Determine the (x, y) coordinate at the center of the cell enclosing the given text.  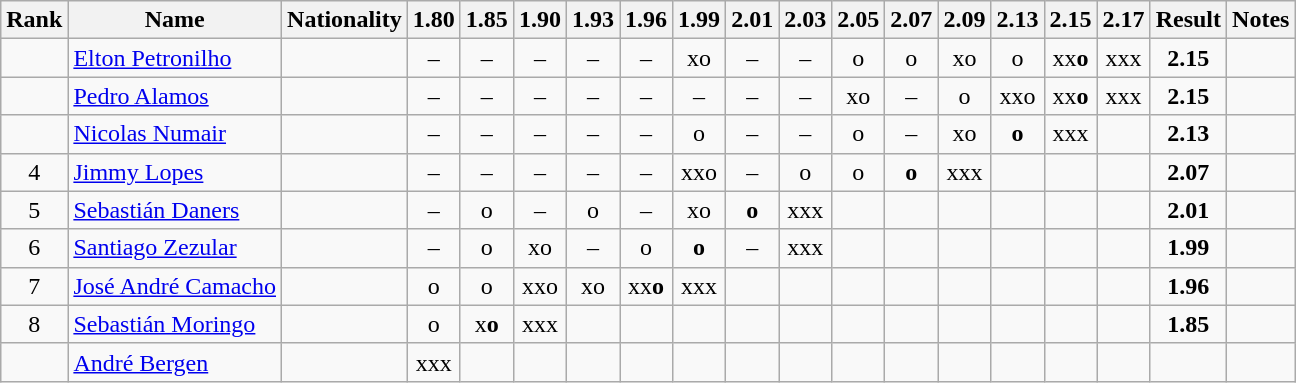
Sebastián Moringo (175, 324)
Nationality (345, 20)
8 (34, 324)
2.05 (858, 20)
1.80 (434, 20)
Nicolas Numair (175, 134)
José André Camacho (175, 286)
5 (34, 210)
Sebastián Daners (175, 210)
Jimmy Lopes (175, 172)
Result (1188, 20)
Elton Petronilho (175, 58)
André Bergen (175, 362)
Santiago Zezular (175, 248)
2.17 (1124, 20)
Rank (34, 20)
1.93 (592, 20)
2.09 (964, 20)
Name (175, 20)
Pedro Alamos (175, 96)
6 (34, 248)
1.90 (540, 20)
7 (34, 286)
2.03 (806, 20)
Notes (1261, 20)
4 (34, 172)
